Locate the cell with the specified text and output its [X, Y] center coordinate. 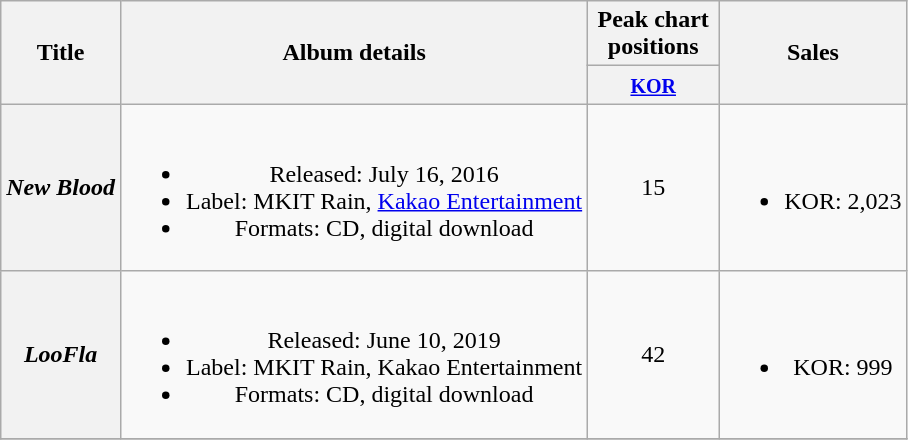
Peak chart positions [654, 34]
15 [654, 188]
Released: July 16, 2016Label: MKIT Rain, Kakao EntertainmentFormats: CD, digital download [354, 188]
Sales [813, 52]
42 [654, 354]
New Blood [61, 188]
KOR [654, 85]
Title [61, 52]
LooFla [61, 354]
Album details [354, 52]
KOR: 999 [813, 354]
KOR: 2,023 [813, 188]
Released: June 10, 2019Label: MKIT Rain, Kakao EntertainmentFormats: CD, digital download [354, 354]
